Scan for the cell matching the given text and deliver its [X, Y] coordinate at center. 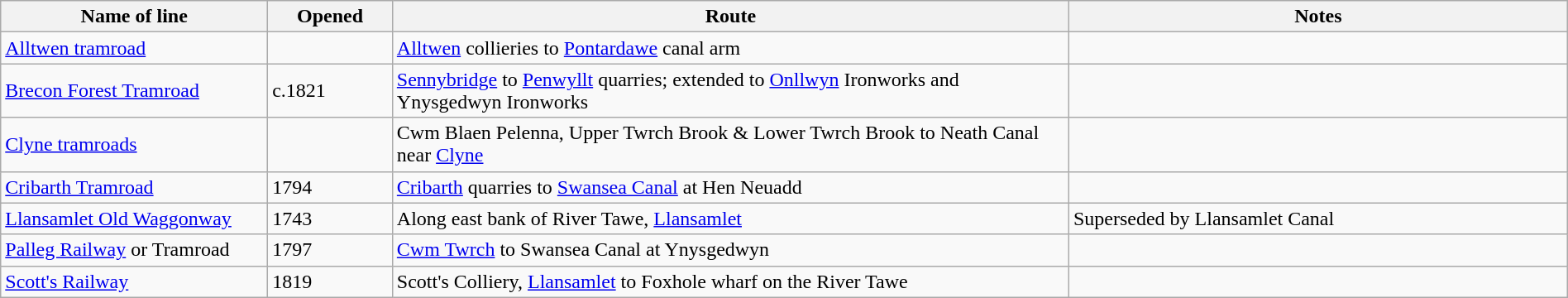
1794 [331, 187]
Clyne tramroads [134, 144]
Sennybridge to Penwyllt quarries; extended to Onllwyn Ironworks and Ynysgedwyn Ironworks [730, 91]
Superseded by Llansamlet Canal [1318, 219]
Name of line [134, 17]
Brecon Forest Tramroad [134, 91]
Llansamlet Old Waggonway [134, 219]
Palleg Railway or Tramroad [134, 250]
Alltwen collieries to Pontardawe canal arm [730, 48]
Scott's Railway [134, 281]
Route [730, 17]
1743 [331, 219]
Opened [331, 17]
Cwm Blaen Pelenna, Upper Twrch Brook & Lower Twrch Brook to Neath Canal near Clyne [730, 144]
Notes [1318, 17]
1797 [331, 250]
Scott's Colliery, Llansamlet to Foxhole wharf on the River Tawe [730, 281]
c.1821 [331, 91]
Alltwen tramroad [134, 48]
1819 [331, 281]
Along east bank of River Tawe, Llansamlet [730, 219]
Cribarth quarries to Swansea Canal at Hen Neuadd [730, 187]
Cribarth Tramroad [134, 187]
Cwm Twrch to Swansea Canal at Ynysgedwyn [730, 250]
